For the text-containing cell, return its midpoint in [X, Y] coordinate format. 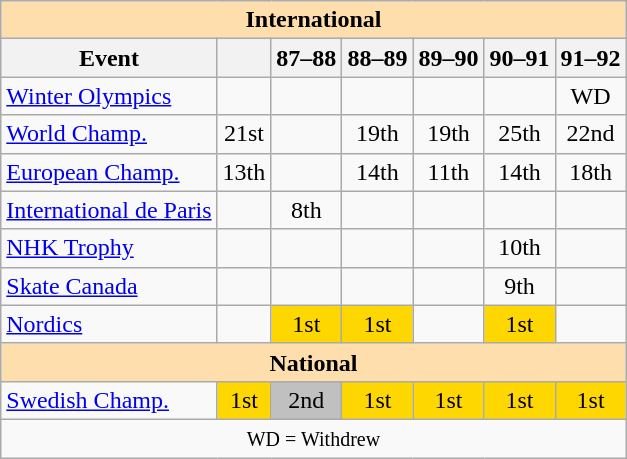
90–91 [520, 58]
National [314, 362]
Winter Olympics [109, 96]
Event [109, 58]
88–89 [378, 58]
13th [244, 172]
89–90 [448, 58]
8th [306, 210]
International [314, 20]
9th [520, 286]
11th [448, 172]
WD = Withdrew [314, 438]
NHK Trophy [109, 248]
10th [520, 248]
22nd [590, 134]
Skate Canada [109, 286]
WD [590, 96]
Nordics [109, 324]
European Champ. [109, 172]
World Champ. [109, 134]
International de Paris [109, 210]
91–92 [590, 58]
87–88 [306, 58]
25th [520, 134]
Swedish Champ. [109, 400]
2nd [306, 400]
18th [590, 172]
21st [244, 134]
